Provide the (x, y) coordinate of the cell's center where the given text is located.  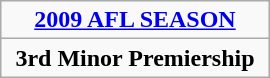
2009 AFL SEASON (135, 20)
3rd Minor Premiership (135, 58)
